Extract the (x, y) coordinate from the center of the cell holding the provided text.  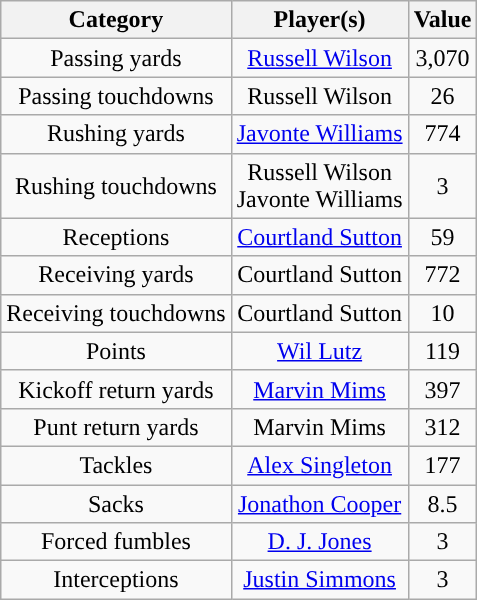
Rushing touchdowns (116, 186)
Player(s) (320, 20)
177 (442, 465)
26 (442, 96)
8.5 (442, 503)
774 (442, 134)
Javonte Williams (320, 134)
Passing yards (116, 58)
Forced fumbles (116, 542)
Passing touchdowns (116, 96)
Wil Lutz (320, 351)
Rushing yards (116, 134)
Punt return yards (116, 427)
Kickoff return yards (116, 389)
D. J. Jones (320, 542)
Receiving touchdowns (116, 313)
Jonathon Cooper (320, 503)
Points (116, 351)
312 (442, 427)
772 (442, 275)
10 (442, 313)
3,070 (442, 58)
59 (442, 237)
Value (442, 20)
Sacks (116, 503)
Category (116, 20)
Russell WilsonJavonte Williams (320, 186)
Justin Simmons (320, 580)
Interceptions (116, 580)
119 (442, 351)
Alex Singleton (320, 465)
Receptions (116, 237)
397 (442, 389)
Receiving yards (116, 275)
Tackles (116, 465)
